Determine the [x, y] coordinate at the center of the cell enclosing the given text.  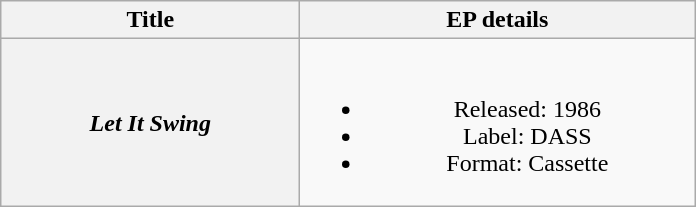
EP details [498, 20]
Title [150, 20]
Released: 1986Label: DASSFormat: Cassette [498, 122]
Let It Swing [150, 122]
